From the cell containing the given text, extract its center point as (X, Y) coordinate. 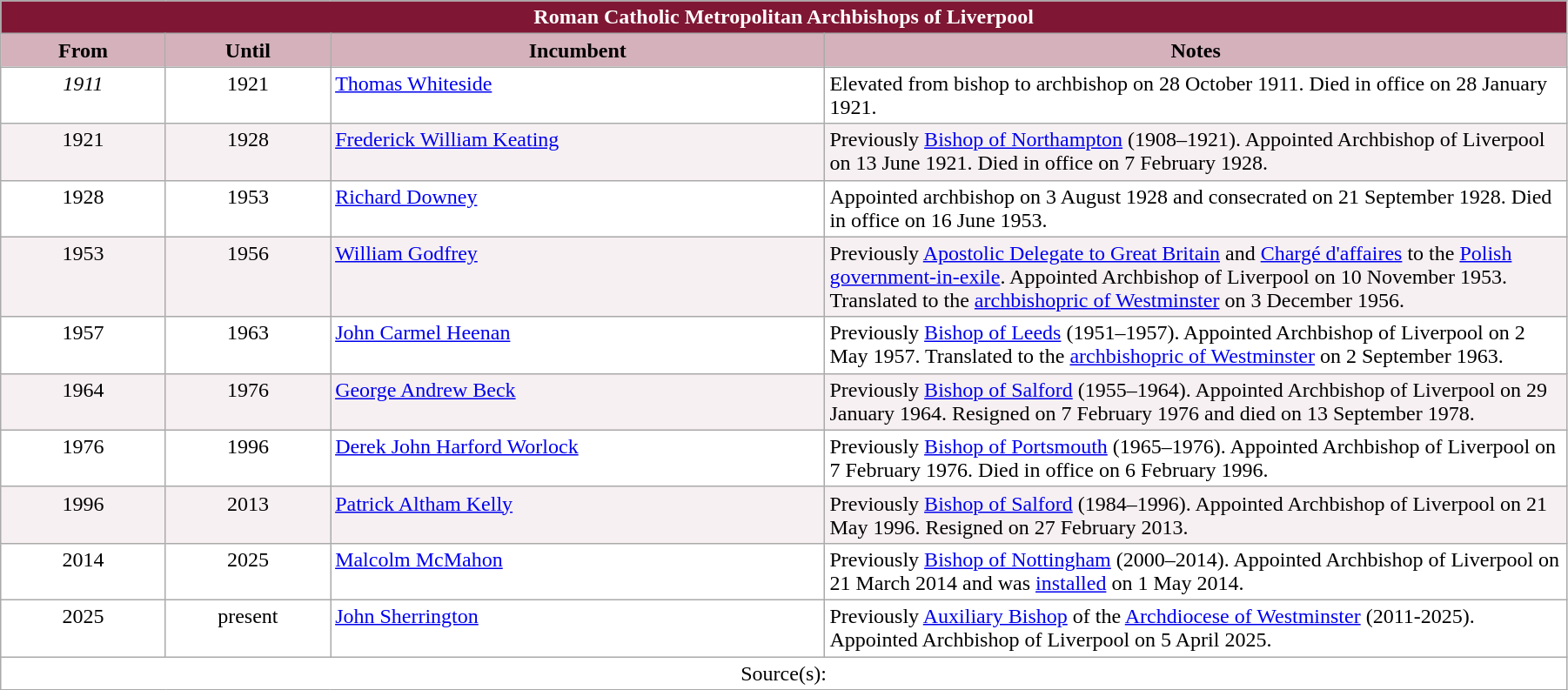
Richard Downey (578, 209)
Thomas Whiteside (578, 96)
2014 (84, 571)
George Andrew Beck (578, 402)
1957 (84, 345)
Previously Auxiliary Bishop of the Archdiocese of Westminster (2011-2025). Appointed Archbishop of Liverpool on 5 April 2025. (1196, 628)
1963 (247, 345)
William Godfrey (578, 277)
John Sherrington (578, 628)
Previously Bishop of Nottingham (2000–2014). Appointed Archbishop of Liverpool on 21 March 2014 and was installed on 1 May 2014. (1196, 571)
1964 (84, 402)
Roman Catholic Metropolitan Archbishops of Liverpool (784, 17)
Appointed archbishop on 3 August 1928 and consecrated on 21 September 1928. Died in office on 16 June 1953. (1196, 209)
Source(s): (784, 673)
Notes (1196, 50)
Previously Bishop of Northampton (1908–1921). Appointed Archbishop of Liverpool on 13 June 1921. Died in office on 7 February 1928. (1196, 151)
John Carmel Heenan (578, 345)
Malcolm McMahon (578, 571)
2013 (247, 515)
Derek John Harford Worlock (578, 458)
Until (247, 50)
From (84, 50)
Previously Bishop of Salford (1984–1996). Appointed Archbishop of Liverpool on 21 May 1996. Resigned on 27 February 2013. (1196, 515)
present (247, 628)
Frederick William Keating (578, 151)
Patrick Altham Kelly (578, 515)
Elevated from bishop to archbishop on 28 October 1911. Died in office on 28 January 1921. (1196, 96)
1911 (84, 96)
1956 (247, 277)
Incumbent (578, 50)
Previously Bishop of Portsmouth (1965–1976). Appointed Archbishop of Liverpool on 7 February 1976. Died in office on 6 February 1996. (1196, 458)
